Detect which cell encompasses the target text, then output its (x, y) center coordinate. 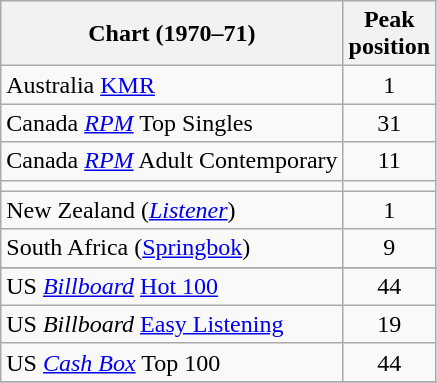
19 (389, 324)
9 (389, 248)
Australia KMR (172, 85)
Canada RPM Adult Contemporary (172, 161)
New Zealand (Listener) (172, 210)
11 (389, 161)
US Billboard Hot 100 (172, 286)
US Billboard Easy Listening (172, 324)
South Africa (Springbok) (172, 248)
31 (389, 123)
US Cash Box Top 100 (172, 362)
Canada RPM Top Singles (172, 123)
Peakposition (389, 34)
Chart (1970–71) (172, 34)
